Pinpoint the cell where the given text exists, returning its [x, y] midpoint coordinate. 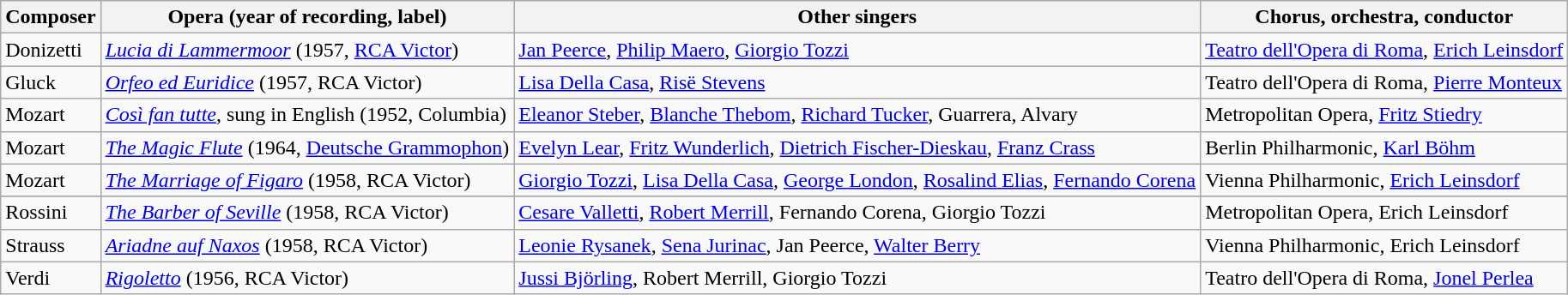
Metropolitan Opera, Erich Leinsdorf [1384, 213]
Lucia di Lammermoor (1957, RCA Victor) [307, 50]
Teatro dell'Opera di Roma, Pierre Monteux [1384, 82]
Composer [51, 17]
Orfeo ed Euridice (1957, RCA Victor) [307, 82]
The Marriage of Figaro (1958, RCA Victor) [307, 180]
Lisa Della Casa, Risë Stevens [857, 82]
Rigoletto (1956, RCA Victor) [307, 278]
Other singers [857, 17]
Teatro dell'Opera di Roma, Jonel Perlea [1384, 278]
Opera (year of recording, label) [307, 17]
Jan Peerce, Philip Maero, Giorgio Tozzi [857, 50]
Verdi [51, 278]
Strauss [51, 245]
Metropolitan Opera, Fritz Stiedry [1384, 115]
Leonie Rysanek, Sena Jurinac, Jan Peerce, Walter Berry [857, 245]
The Barber of Seville (1958, RCA Victor) [307, 213]
Giorgio Tozzi, Lisa Della Casa, George London, Rosalind Elias, Fernando Corena [857, 180]
Jussi Björling, Robert Merrill, Giorgio Tozzi [857, 278]
Chorus, orchestra, conductor [1384, 17]
Berlin Philharmonic, Karl Böhm [1384, 147]
The Magic Flute (1964, Deutsche Grammophon) [307, 147]
Eleanor Steber, Blanche Thebom, Richard Tucker, Guarrera, Alvary [857, 115]
Ariadne auf Naxos (1958, RCA Victor) [307, 245]
Donizetti [51, 50]
Così fan tutte, sung in English (1952, Columbia) [307, 115]
Cesare Valletti, Robert Merrill, Fernando Corena, Giorgio Tozzi [857, 213]
Gluck [51, 82]
Teatro dell'Opera di Roma, Erich Leinsdorf [1384, 50]
Rossini [51, 213]
Evelyn Lear, Fritz Wunderlich, Dietrich Fischer-Dieskau, Franz Crass [857, 147]
